Pinpoint the cell where the given text exists, returning its [X, Y] midpoint coordinate. 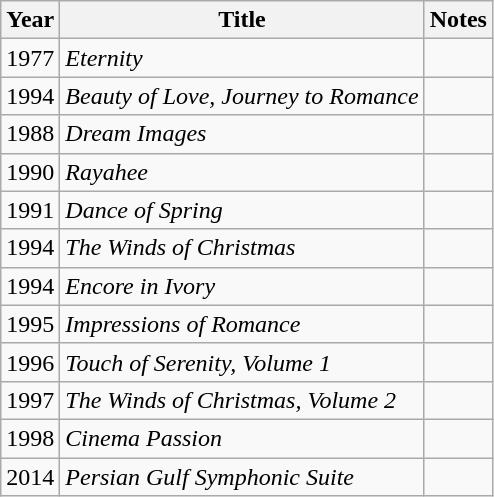
The Winds of Christmas [242, 248]
1991 [30, 210]
Year [30, 20]
Touch of Serenity, Volume 1 [242, 362]
Persian Gulf Symphonic Suite [242, 477]
The Winds of Christmas, Volume 2 [242, 400]
Cinema Passion [242, 438]
1988 [30, 134]
Impressions of Romance [242, 324]
Dream Images [242, 134]
Dance of Spring [242, 210]
Beauty of Love, Journey to Romance [242, 96]
1998 [30, 438]
1997 [30, 400]
Rayahee [242, 172]
Notes [458, 20]
2014 [30, 477]
1977 [30, 58]
1990 [30, 172]
1995 [30, 324]
Eternity [242, 58]
Encore in Ivory [242, 286]
Title [242, 20]
1996 [30, 362]
